Provide the [x, y] coordinate of the cell's center where the given text is located.  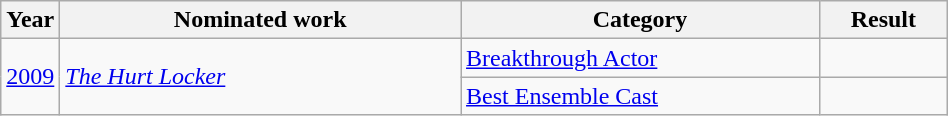
Category [640, 20]
Nominated work [260, 20]
Best Ensemble Cast [640, 96]
Year [30, 20]
Breakthrough Actor [640, 58]
The Hurt Locker [260, 77]
2009 [30, 77]
Result [883, 20]
